Output the [x, y] coordinate of the center of the cell containing the given text.  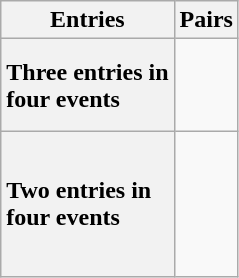
Entries [88, 20]
Three entries infour events [88, 85]
Two entries infour events [88, 204]
Pairs [206, 20]
